For the text-containing cell, return its midpoint in [x, y] coordinate format. 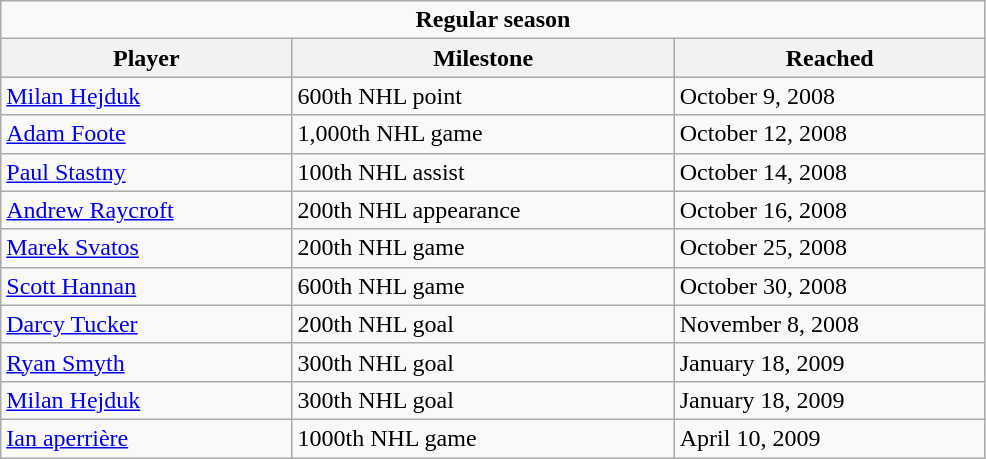
Player [146, 58]
Adam Foote [146, 134]
October 16, 2008 [830, 210]
Regular season [493, 20]
October 9, 2008 [830, 96]
October 12, 2008 [830, 134]
Marek Svatos [146, 248]
200th NHL appearance [483, 210]
200th NHL game [483, 248]
600th NHL point [483, 96]
Scott Hannan [146, 286]
1000th NHL game [483, 438]
October 25, 2008 [830, 248]
Andrew Raycroft [146, 210]
Milestone [483, 58]
October 30, 2008 [830, 286]
Paul Stastny [146, 172]
Reached [830, 58]
Ian aperrière [146, 438]
Ryan Smyth [146, 362]
October 14, 2008 [830, 172]
Darcy Tucker [146, 324]
November 8, 2008 [830, 324]
600th NHL game [483, 286]
200th NHL goal [483, 324]
1,000th NHL game [483, 134]
April 10, 2009 [830, 438]
100th NHL assist [483, 172]
